Search for the cell housing the specified text and yield its (x, y) center coordinate. 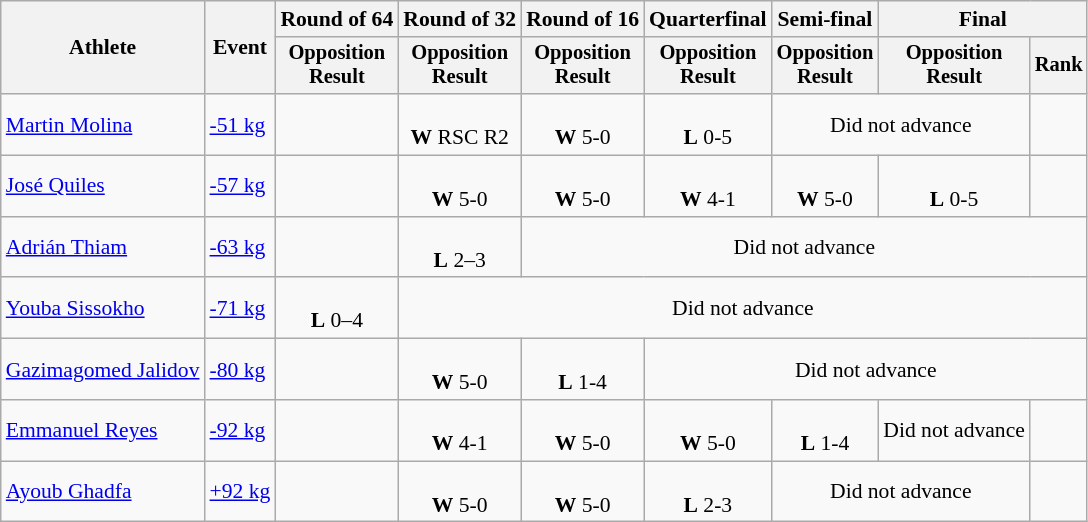
L 0–4 (336, 308)
Adrián Thiam (103, 248)
-57 kg (240, 186)
Event (240, 48)
Round of 64 (336, 19)
Youba Sissokho (103, 308)
José Quiles (103, 186)
Round of 16 (582, 19)
Rank (1059, 66)
-63 kg (240, 248)
-51 kg (240, 124)
Emmanuel Reyes (103, 430)
-92 kg (240, 430)
Quarterfinal (708, 19)
W RSC R2 (460, 124)
-80 kg (240, 370)
-71 kg (240, 308)
Ayoub Ghadfa (103, 492)
Semi-final (826, 19)
Final (982, 19)
Round of 32 (460, 19)
L 2-3 (708, 492)
+92 kg (240, 492)
Martin Molina (103, 124)
Athlete (103, 48)
Gazimagomed Jalidov (103, 370)
L 2–3 (460, 248)
